For the text-containing cell, return its midpoint in (x, y) coordinate format. 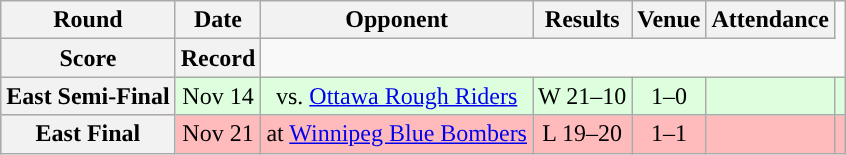
Date (218, 20)
Nov 14 (218, 96)
Record (218, 58)
L 19–20 (582, 134)
1–0 (669, 96)
Venue (669, 20)
1–1 (669, 134)
East Final (88, 134)
at Winnipeg Blue Bombers (397, 134)
East Semi-Final (88, 96)
Score (88, 58)
vs. Ottawa Rough Riders (397, 96)
Results (582, 20)
Nov 21 (218, 134)
Opponent (397, 20)
Attendance (770, 20)
W 21–10 (582, 96)
Round (88, 20)
